Pinpoint the cell where the given text exists, returning its (X, Y) midpoint coordinate. 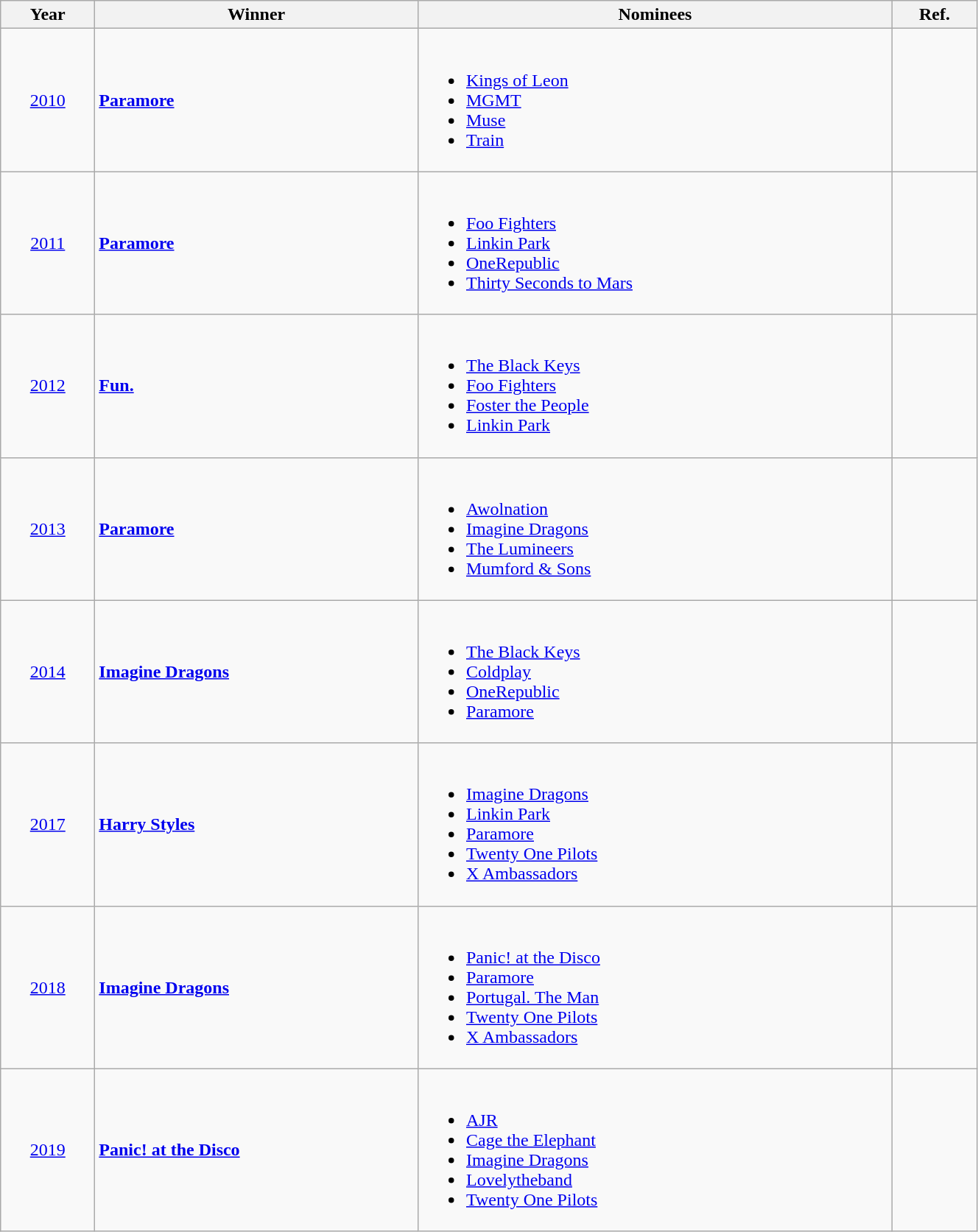
AwolnationImagine DragonsThe LumineersMumford & Sons (655, 529)
2017 (48, 825)
Panic! at the DiscoParamorePortugal. The ManTwenty One PilotsX Ambassadors (655, 987)
2014 (48, 672)
Panic! at the Disco (256, 1150)
2018 (48, 987)
Year (48, 15)
Kings of LeonMGMTMuseTrain (655, 100)
Fun. (256, 386)
Ref. (934, 15)
2010 (48, 100)
2012 (48, 386)
2011 (48, 243)
Imagine DragonsLinkin ParkParamoreTwenty One PilotsX Ambassadors (655, 825)
2019 (48, 1150)
Harry Styles (256, 825)
2013 (48, 529)
The Black KeysColdplayOneRepublicParamore (655, 672)
The Black KeysFoo FightersFoster the PeopleLinkin Park (655, 386)
Foo FightersLinkin ParkOneRepublicThirty Seconds to Mars (655, 243)
Winner (256, 15)
AJRCage the ElephantImagine DragonsLovelythebandTwenty One Pilots (655, 1150)
Nominees (655, 15)
